Extract the [x, y] coordinate from the center of the cell holding the provided text.  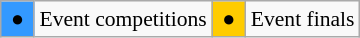
Event finals [303, 19]
Event competitions [122, 19]
